Scan for the cell matching the given text and deliver its (X, Y) coordinate at center. 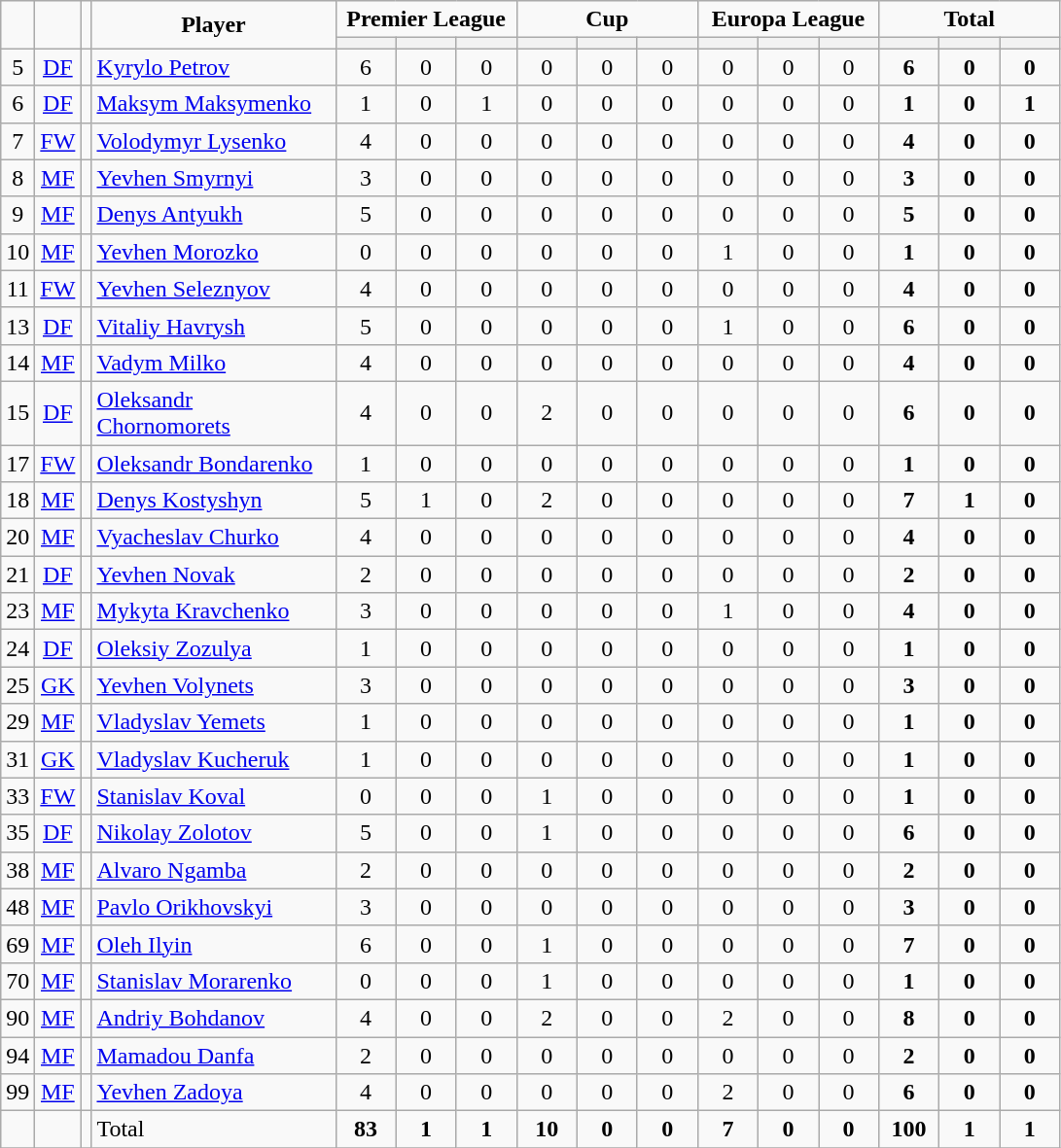
25 (18, 685)
Yevhen Seleznyov (214, 289)
94 (18, 1055)
Oleh Ilyin (214, 944)
Vyacheslav Churko (214, 538)
21 (18, 574)
Europa League (788, 19)
Volodymyr Lysenko (214, 141)
Nikolay Zolotov (214, 833)
70 (18, 981)
Yevhen Zadoya (214, 1093)
13 (18, 326)
31 (18, 759)
Vladyslav Yemets (214, 722)
Oleksandr Bondarenko (214, 464)
Yevhen Novak (214, 574)
100 (909, 1130)
11 (18, 289)
14 (18, 363)
Stanislav Morarenko (214, 981)
9 (18, 215)
Vladyslav Kucheruk (214, 759)
Player (214, 25)
23 (18, 611)
90 (18, 1018)
20 (18, 538)
83 (366, 1130)
35 (18, 833)
Denys Kostyshyn (214, 501)
18 (18, 501)
Premier League (426, 19)
24 (18, 648)
Vitaliy Havrysh (214, 326)
Mykyta Kravchenko (214, 611)
17 (18, 464)
33 (18, 796)
Mamadou Danfa (214, 1055)
Yevhen Volynets (214, 685)
Pavlo Orikhovskyi (214, 907)
29 (18, 722)
Stanislav Koval (214, 796)
69 (18, 944)
38 (18, 870)
Yevhen Smyrnyi (214, 178)
Maksym Maksymenko (214, 104)
15 (18, 412)
Alvaro Ngamba (214, 870)
Kyrylo Petrov (214, 67)
Oleksandr Chornomorets (214, 412)
Andriy Bohdanov (214, 1018)
Vadym Milko (214, 363)
Cup (607, 19)
Oleksiy Zozulya (214, 648)
48 (18, 907)
Denys Antyukh (214, 215)
Yevhen Morozko (214, 252)
99 (18, 1093)
